Extract the (X, Y) coordinate from the center of the cell holding the provided text.  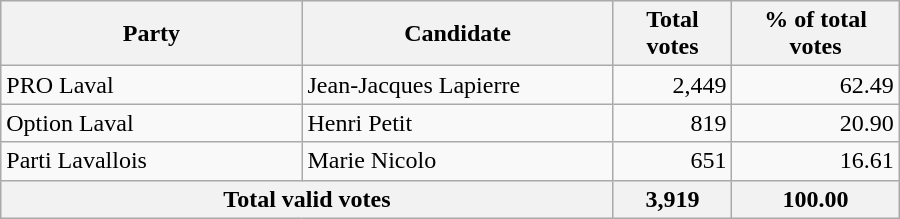
16.61 (816, 161)
Candidate (458, 34)
3,919 (672, 199)
Party (152, 34)
Henri Petit (458, 123)
Jean-Jacques Lapierre (458, 85)
2,449 (672, 85)
Total valid votes (307, 199)
20.90 (816, 123)
651 (672, 161)
819 (672, 123)
100.00 (816, 199)
% of total votes (816, 34)
Option Laval (152, 123)
Parti Lavallois (152, 161)
PRO Laval (152, 85)
Total votes (672, 34)
Marie Nicolo (458, 161)
62.49 (816, 85)
